Extract the [X, Y] coordinate from the center of the cell holding the provided text.  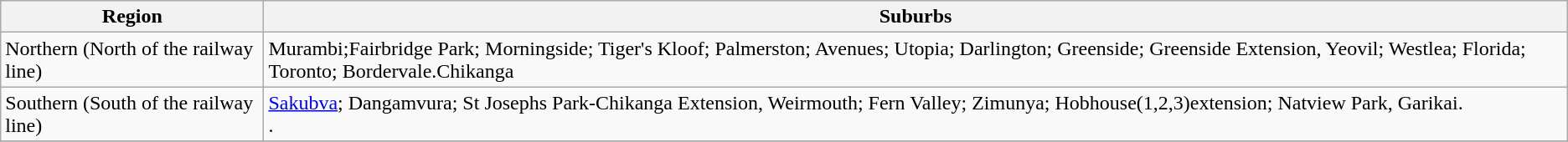
Suburbs [916, 17]
Region [132, 17]
Southern (South of the railway line) [132, 114]
Northern (North of the railway line) [132, 60]
Sakubva; Dangamvura; St Josephs Park-Chikanga Extension, Weirmouth; Fern Valley; Zimunya; Hobhouse(1,2,3)extension; Natview Park, Garikai.. [916, 114]
